Return the (x, y) coordinate for the center point of the cell that contains the specified text.  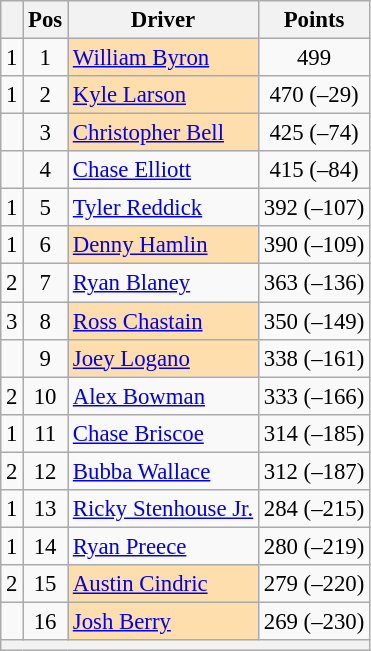
8 (46, 321)
Points (314, 20)
390 (–109) (314, 245)
269 (–230) (314, 621)
15 (46, 584)
Bubba Wallace (164, 471)
Ryan Preece (164, 546)
5 (46, 208)
Alex Bowman (164, 396)
350 (–149) (314, 321)
415 (–84) (314, 170)
470 (–29) (314, 95)
425 (–74) (314, 133)
392 (–107) (314, 208)
312 (–187) (314, 471)
Kyle Larson (164, 95)
Josh Berry (164, 621)
11 (46, 433)
Tyler Reddick (164, 208)
499 (314, 58)
280 (–219) (314, 546)
338 (–161) (314, 358)
William Byron (164, 58)
12 (46, 471)
363 (–136) (314, 283)
Denny Hamlin (164, 245)
284 (–215) (314, 509)
Austin Cindric (164, 584)
16 (46, 621)
10 (46, 396)
7 (46, 283)
Joey Logano (164, 358)
Christopher Bell (164, 133)
4 (46, 170)
Chase Elliott (164, 170)
13 (46, 509)
Ross Chastain (164, 321)
Ricky Stenhouse Jr. (164, 509)
Chase Briscoe (164, 433)
14 (46, 546)
279 (–220) (314, 584)
Pos (46, 20)
6 (46, 245)
314 (–185) (314, 433)
333 (–166) (314, 396)
9 (46, 358)
Driver (164, 20)
Ryan Blaney (164, 283)
